Locate the cell with the specified text and output its [x, y] center coordinate. 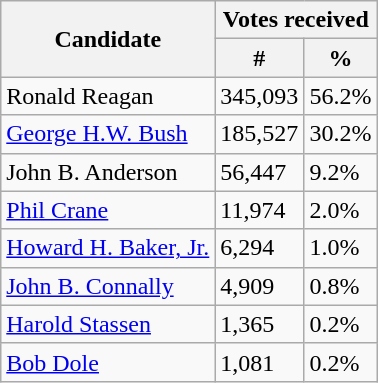
345,093 [260, 96]
# [260, 58]
4,909 [260, 286]
Bob Dole [108, 362]
6,294 [260, 248]
George H.W. Bush [108, 134]
1,365 [260, 324]
Votes received [296, 20]
0.8% [340, 286]
1.0% [340, 248]
Ronald Reagan [108, 96]
30.2% [340, 134]
2.0% [340, 210]
John B. Anderson [108, 172]
9.2% [340, 172]
56,447 [260, 172]
Howard H. Baker, Jr. [108, 248]
% [340, 58]
Phil Crane [108, 210]
1,081 [260, 362]
56.2% [340, 96]
11,974 [260, 210]
Harold Stassen [108, 324]
John B. Connally [108, 286]
185,527 [260, 134]
Candidate [108, 39]
